Find where the given text appears and provide that cell's center as (X, Y) coordinate. 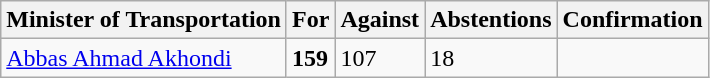
159 (310, 58)
Confirmation (632, 20)
18 (491, 58)
Minister of Transportation (144, 20)
Against (380, 20)
107 (380, 58)
For (310, 20)
Abbas Ahmad Akhondi (144, 58)
Abstentions (491, 20)
